Locate the cell with the specified text and output its (X, Y) center coordinate. 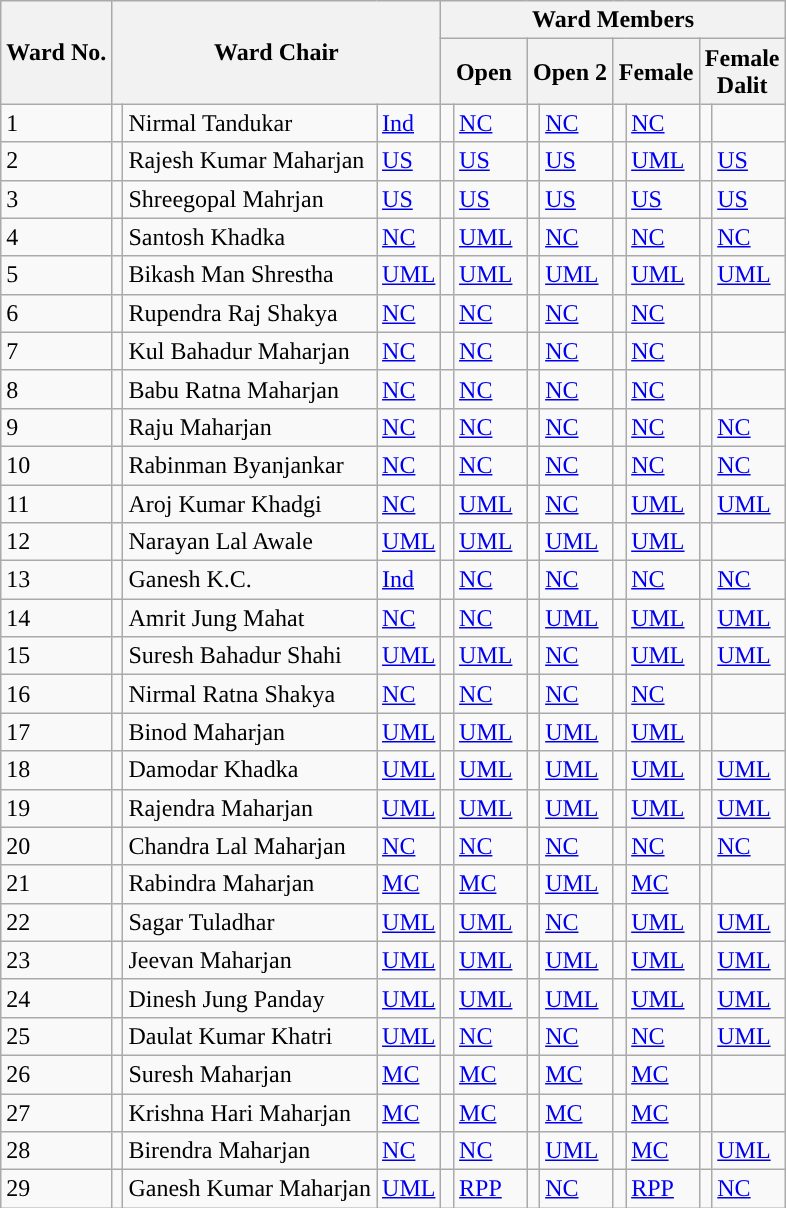
Rabindra Maharjan (250, 884)
Open (484, 72)
14 (56, 618)
22 (56, 922)
21 (56, 884)
28 (56, 1151)
Binod Maharjan (250, 732)
Sagar Tuladhar (250, 922)
20 (56, 846)
18 (56, 770)
Kul Bahadur Maharjan (250, 351)
Nirmal Ratna Shakya (250, 694)
23 (56, 960)
24 (56, 998)
Shreegopal Mahrjan (250, 199)
10 (56, 465)
12 (56, 542)
13 (56, 580)
Nirmal Tandukar (250, 123)
Ganesh K.C. (250, 580)
Narayan Lal Awale (250, 542)
17 (56, 732)
1 (56, 123)
5 (56, 275)
Suresh Bahadur Shahi (250, 656)
Open 2 (570, 72)
Female (656, 72)
Santosh Khadka (250, 237)
Ward Chair (276, 52)
6 (56, 313)
Jeevan Maharjan (250, 960)
Birendra Maharjan (250, 1151)
16 (56, 694)
Rajesh Kumar Maharjan (250, 161)
8 (56, 389)
3 (56, 199)
29 (56, 1189)
2 (56, 161)
Raju Maharjan (250, 427)
Bikash Man Shrestha (250, 275)
27 (56, 1113)
7 (56, 351)
Rupendra Raj Shakya (250, 313)
Ward No. (56, 52)
4 (56, 237)
Ward Members (613, 20)
Damodar Khadka (250, 770)
15 (56, 656)
9 (56, 427)
Suresh Maharjan (250, 1074)
Rajendra Maharjan (250, 808)
Aroj Kumar Khadgi (250, 503)
Dinesh Jung Panday (250, 998)
11 (56, 503)
19 (56, 808)
Chandra Lal Maharjan (250, 846)
Female Dalit (742, 72)
Babu Ratna Maharjan (250, 389)
Krishna Hari Maharjan (250, 1113)
Daulat Kumar Khatri (250, 1036)
Rabinman Byanjankar (250, 465)
25 (56, 1036)
26 (56, 1074)
Amrit Jung Mahat (250, 618)
Ganesh Kumar Maharjan (250, 1189)
